Scan for the cell matching the given text and deliver its [x, y] coordinate at center. 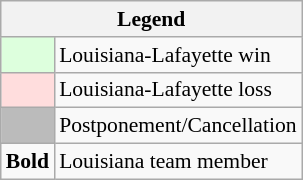
Legend [152, 19]
Louisiana team member [178, 162]
Postponement/Cancellation [178, 126]
Louisiana-Lafayette win [178, 55]
Louisiana-Lafayette loss [178, 90]
Bold [28, 162]
